Identify which cell holds the provided text, then report its [x, y] central coordinate. 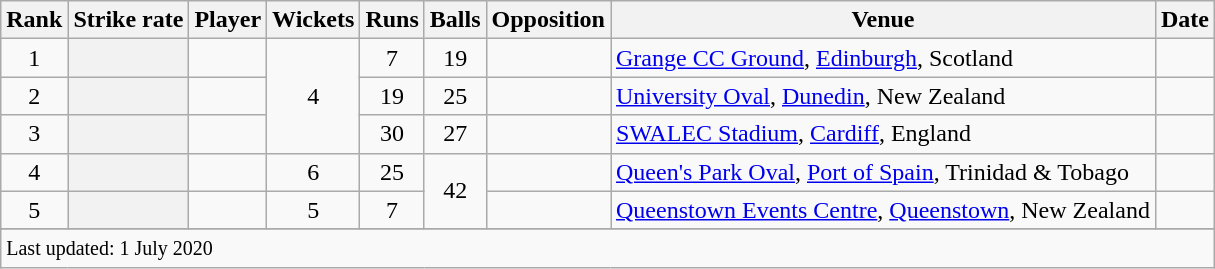
Queenstown Events Centre, Queenstown, New Zealand [882, 210]
Opposition [548, 20]
Wickets [314, 20]
1 [34, 58]
Player [228, 20]
Balls [455, 20]
Rank [34, 20]
Queen's Park Oval, Port of Spain, Trinidad & Tobago [882, 172]
University Oval, Dunedin, New Zealand [882, 96]
Venue [882, 20]
Strike rate [128, 20]
Grange CC Ground, Edinburgh, Scotland [882, 58]
Date [1184, 20]
Runs [392, 20]
27 [455, 134]
3 [34, 134]
Last updated: 1 July 2020 [608, 248]
30 [392, 134]
2 [34, 96]
42 [455, 191]
SWALEC Stadium, Cardiff, England [882, 134]
6 [314, 172]
